Scan for the cell matching the given text and deliver its [x, y] coordinate at center. 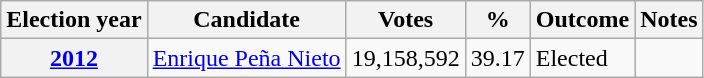
% [498, 20]
19,158,592 [406, 58]
Votes [406, 20]
Elected [582, 58]
39.17 [498, 58]
Election year [74, 20]
Candidate [246, 20]
Outcome [582, 20]
Enrique Peña Nieto [246, 58]
Notes [669, 20]
2012 [74, 58]
